Identify which cell holds the provided text, then report its (x, y) central coordinate. 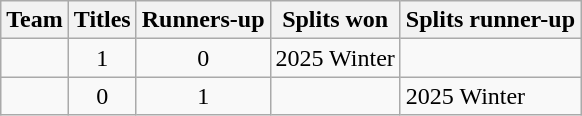
Titles (102, 20)
Runners-up (203, 20)
Splits won (335, 20)
Splits runner-up (490, 20)
Team (35, 20)
